Output the (X, Y) coordinate of the center of the cell containing the given text.  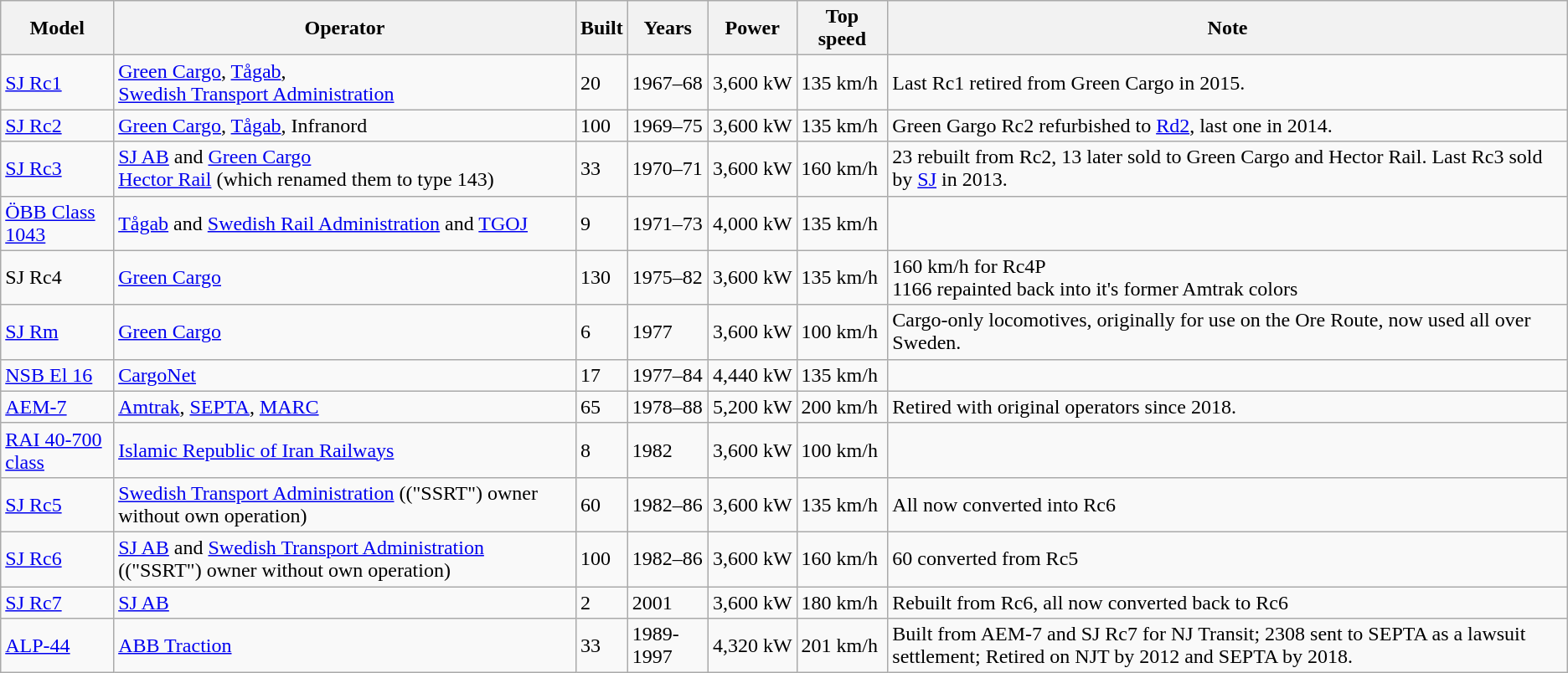
SJ Rc2 (57, 126)
CargoNet (345, 375)
200 km/h (843, 407)
Years (668, 28)
RAI 40-700 class (57, 450)
Cargo-only locomotives, originally for use on the Ore Route, now used all over Sweden. (1228, 331)
1970–71 (668, 169)
Amtrak, SEPTA, MARC (345, 407)
2 (601, 602)
SJ AB and Swedish Transport Administration (("SSRT") owner without own operation) (345, 559)
17 (601, 375)
4,000 kW (752, 223)
ABB Traction (345, 646)
Note (1228, 28)
Last Rc1 retired from Green Cargo in 2015. (1228, 82)
20 (601, 82)
2001 (668, 602)
60 (601, 504)
1975–82 (668, 278)
1977 (668, 331)
130 (601, 278)
1971–73 (668, 223)
Retired with original operators since 2018. (1228, 407)
160 km/h for Rc4P1166 repainted back into it's former Amtrak colors (1228, 278)
ÖBB Class 1043 (57, 223)
1978–88 (668, 407)
SJ AB (345, 602)
4,320 kW (752, 646)
23 rebuilt from Rc2, 13 later sold to Green Cargo and Hector Rail. Last Rc3 sold by SJ in 2013. (1228, 169)
SJ Rc1 (57, 82)
Operator (345, 28)
NSB El 16 (57, 375)
Islamic Republic of Iran Railways (345, 450)
9 (601, 223)
1982 (668, 450)
8 (601, 450)
1977–84 (668, 375)
Rebuilt from Rc6, all now converted back to Rc6 (1228, 602)
5,200 kW (752, 407)
Green Cargo, Tågab, Infranord (345, 126)
Swedish Transport Administration (("SSRT") owner without own operation) (345, 504)
1989-1997 (668, 646)
SJ Rc4 (57, 278)
4,440 kW (752, 375)
Tågab and Swedish Rail Administration and TGOJ (345, 223)
Built (601, 28)
Built from AEM-7 and SJ Rc7 for NJ Transit; 2308 sent to SEPTA as a lawsuit settlement; Retired on NJT by 2012 and SEPTA by 2018. (1228, 646)
SJ Rc6 (57, 559)
Green Cargo, Tågab,Swedish Transport Administration (345, 82)
SJ Rm (57, 331)
ALP-44 (57, 646)
SJ Rc7 (57, 602)
201 km/h (843, 646)
All now converted into Rc6 (1228, 504)
180 km/h (843, 602)
Top speed (843, 28)
6 (601, 331)
SJ AB and Green CargoHector Rail (which renamed them to type 143) (345, 169)
Model (57, 28)
65 (601, 407)
SJ Rc3 (57, 169)
SJ Rc5 (57, 504)
1967–68 (668, 82)
Power (752, 28)
AEM-7 (57, 407)
60 converted from Rc5 (1228, 559)
1969–75 (668, 126)
Green Gargo Rc2 refurbished to Rd2, last one in 2014. (1228, 126)
